Provide the (X, Y) coordinate of the cell's center where the given text is located.  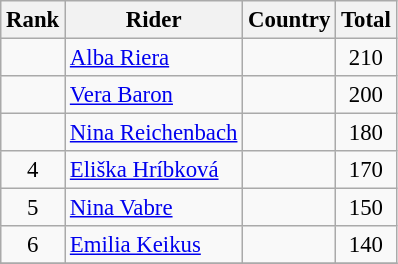
6 (33, 245)
200 (366, 95)
Country (290, 20)
Eliška Hríbková (154, 170)
Emilia Keikus (154, 245)
Vera Baron (154, 95)
5 (33, 208)
Rank (33, 20)
Rider (154, 20)
Nina Vabre (154, 208)
150 (366, 208)
4 (33, 170)
Alba Riera (154, 58)
170 (366, 170)
Nina Reichenbach (154, 133)
210 (366, 58)
180 (366, 133)
Total (366, 20)
140 (366, 245)
